Pinpoint the cell where the given text exists, returning its [X, Y] midpoint coordinate. 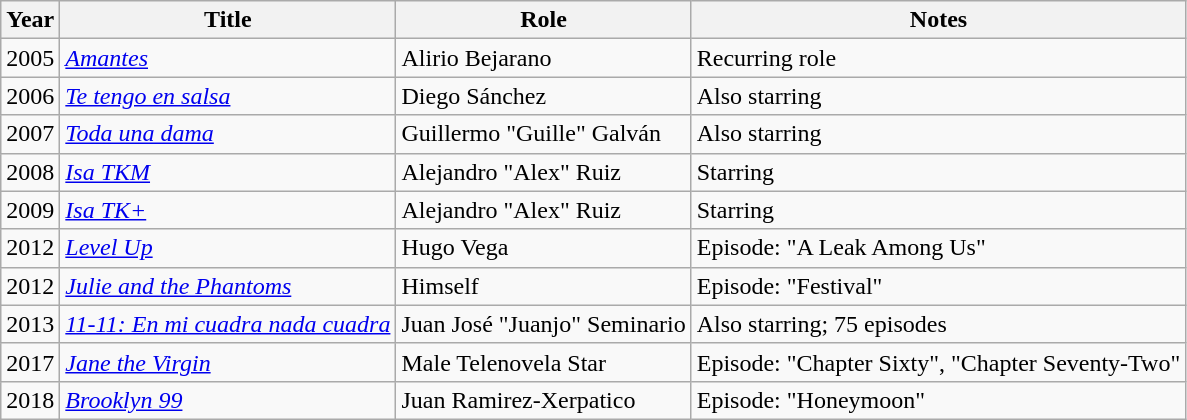
Julie and the Phantoms [228, 286]
Jane the Virgin [228, 362]
2007 [30, 134]
Hugo Vega [544, 248]
2005 [30, 58]
Episode: "Chapter Sixty", "Chapter Seventy-Two" [938, 362]
2018 [30, 400]
Juan José "Juanjo" Seminario [544, 324]
Notes [938, 20]
Year [30, 20]
Guillermo "Guille" Galván [544, 134]
Recurring role [938, 58]
Alirio Bejarano [544, 58]
Episode: "Festival" [938, 286]
Male Telenovela Star [544, 362]
2008 [30, 172]
2013 [30, 324]
2009 [30, 210]
Isa TKM [228, 172]
Juan Ramirez-Xerpatico [544, 400]
Brooklyn 99 [228, 400]
Episode: "A Leak Among Us" [938, 248]
Te tengo en salsa [228, 96]
Also starring; 75 episodes [938, 324]
Toda una dama [228, 134]
11-11: En mi cuadra nada cuadra [228, 324]
Episode: "Honeymoon" [938, 400]
Role [544, 20]
2006 [30, 96]
Title [228, 20]
Level Up [228, 248]
Diego Sánchez [544, 96]
Amantes [228, 58]
Isa TK+ [228, 210]
Himself [544, 286]
2017 [30, 362]
